For the text-containing cell, return its midpoint in (X, Y) coordinate format. 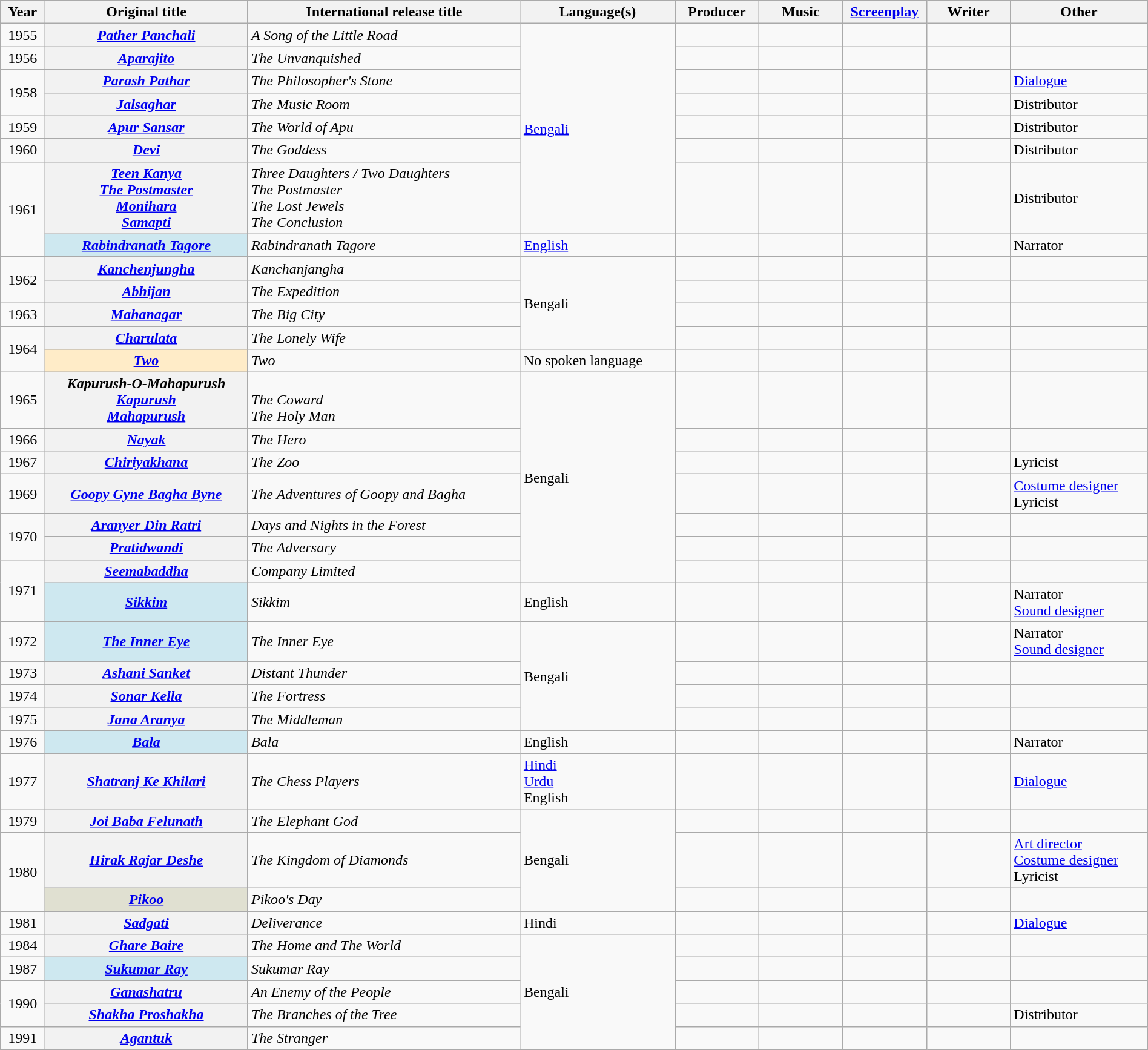
1991 (23, 1038)
Sonar Kella (147, 696)
Jana Aranya (147, 719)
Sadgati (147, 923)
Jalsaghar (147, 104)
1975 (23, 719)
Goopy Gyne Bagha Byne (147, 494)
Devi (147, 150)
1964 (23, 349)
The Zoo (384, 463)
Costume designerLyricist (1079, 494)
Kanchanjangha (384, 268)
Writer (969, 12)
Ganashatru (147, 992)
The Goddess (384, 150)
Parash Pathar (147, 81)
A Song of the Little Road (384, 35)
1969 (23, 494)
Producer (717, 12)
Pather Panchali (147, 35)
The Adventures of Goopy and Bagha (384, 494)
Pikoo (147, 900)
No spoken language (597, 361)
The Big City (384, 314)
The Hero (384, 440)
Days and Nights in the Forest (384, 525)
The World of Apu (384, 127)
Three Daughters / Two DaughtersThe PostmasterThe Lost JewelsThe Conclusion (384, 197)
1971 (23, 591)
The Branches of the Tree (384, 1015)
Year (23, 12)
The Adversary (384, 548)
1960 (23, 150)
Hindi (597, 923)
1967 (23, 463)
International release title (384, 12)
Shakha Proshakha (147, 1015)
An Enemy of the People (384, 992)
1976 (23, 742)
1973 (23, 673)
Ashani Sanket (147, 673)
Deliverance (384, 923)
The Kingdom of Diamonds (384, 860)
Ghare Baire (147, 946)
1956 (23, 58)
Hirak Rajar Deshe (147, 860)
Art directorCostume designerLyricist (1079, 860)
1974 (23, 696)
Kanchenjungha (147, 268)
1987 (23, 969)
Seemabaddha (147, 571)
The Elephant God (384, 821)
Company Limited (384, 571)
1962 (23, 280)
Other (1079, 12)
1958 (23, 93)
1979 (23, 821)
Kapurush-O-MahapurushKapurushMahapurush (147, 400)
The Unvanquished (384, 58)
1977 (23, 781)
Abhijan (147, 291)
1990 (23, 1003)
1963 (23, 314)
Mahanagar (147, 314)
Agantuk (147, 1038)
HindiUrduEnglish (597, 781)
1965 (23, 400)
Pikoo's Day (384, 900)
1981 (23, 923)
1972 (23, 642)
1955 (23, 35)
Original title (147, 12)
Distant Thunder (384, 673)
Screenplay (885, 12)
The Lonely Wife (384, 337)
Teen KanyaThe PostmasterMoniharaSamapti (147, 197)
The Music Room (384, 104)
Joi Baba Felunath (147, 821)
The Stranger (384, 1038)
The Expedition (384, 291)
The Home and The World (384, 946)
1966 (23, 440)
1970 (23, 537)
The Chess Players (384, 781)
1980 (23, 872)
1959 (23, 127)
Apur Sansar (147, 127)
Lyricist (1079, 463)
Nayak (147, 440)
The Philosopher's Stone (384, 81)
Shatranj Ke Khilari (147, 781)
Aparajito (147, 58)
The Middleman (384, 719)
Charulata (147, 337)
Aranyer Din Ratri (147, 525)
Music (800, 12)
The Fortress (384, 696)
1961 (23, 210)
Pratidwandi (147, 548)
Chiriyakhana (147, 463)
The CowardThe Holy Man (384, 400)
1984 (23, 946)
Language(s) (597, 12)
